Return the (X, Y) coordinate for the center point of the cell that contains the specified text.  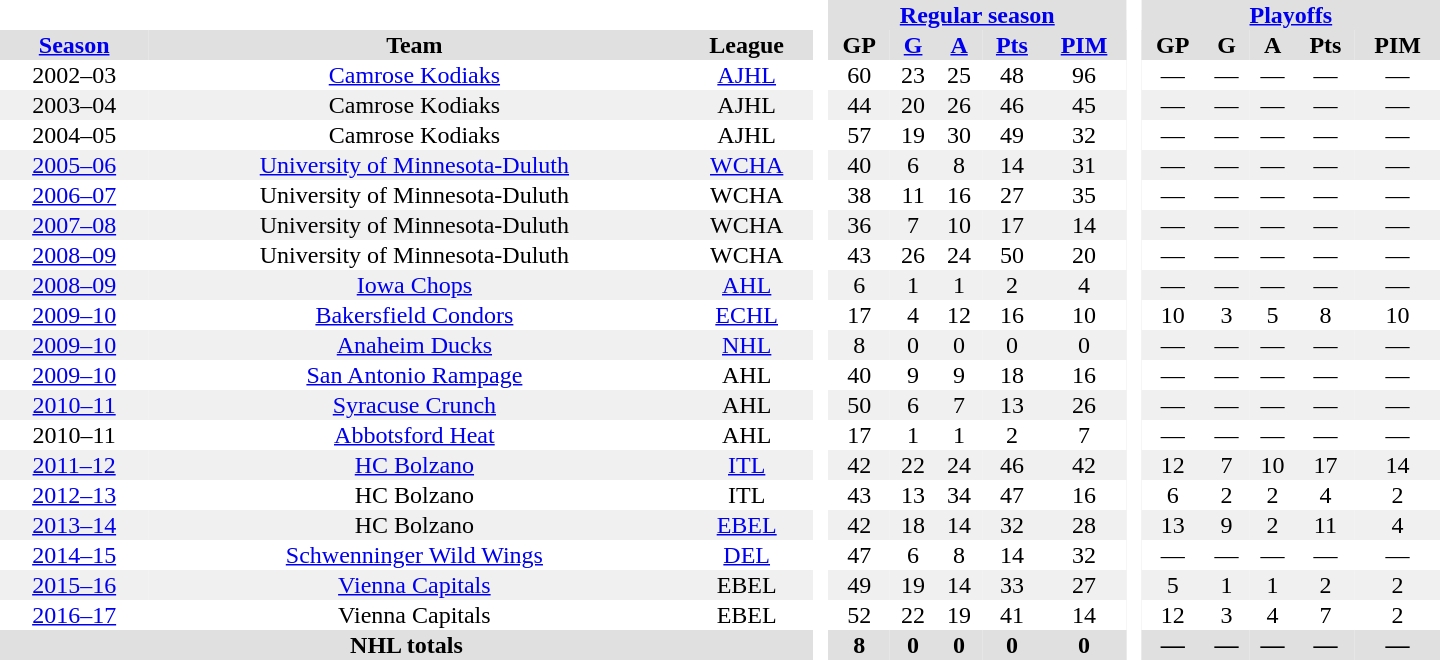
2013–14 (74, 525)
Syracuse Crunch (414, 405)
NHL (747, 345)
52 (859, 615)
48 (1012, 75)
36 (859, 225)
Schwenninger Wild Wings (414, 555)
2002–03 (74, 75)
44 (859, 105)
35 (1084, 195)
Anaheim Ducks (414, 345)
DEL (747, 555)
23 (913, 75)
25 (959, 75)
Playoffs (1291, 15)
41 (1012, 615)
Team (414, 45)
38 (859, 195)
30 (959, 135)
57 (859, 135)
Regular season (977, 15)
Season (74, 45)
2007–08 (74, 225)
34 (959, 495)
League (747, 45)
2015–16 (74, 585)
Bakersfield Condors (414, 315)
2016–17 (74, 615)
2011–12 (74, 465)
2006–07 (74, 195)
28 (1084, 525)
NHL totals (406, 645)
31 (1084, 165)
60 (859, 75)
33 (1012, 585)
2003–04 (74, 105)
2004–05 (74, 135)
96 (1084, 75)
Iowa Chops (414, 285)
2012–13 (74, 495)
2005–06 (74, 165)
2014–15 (74, 555)
Abbotsford Heat (414, 435)
45 (1084, 105)
ECHL (747, 315)
San Antonio Rampage (414, 375)
